Identify which cell holds the provided text, then report its (X, Y) central coordinate. 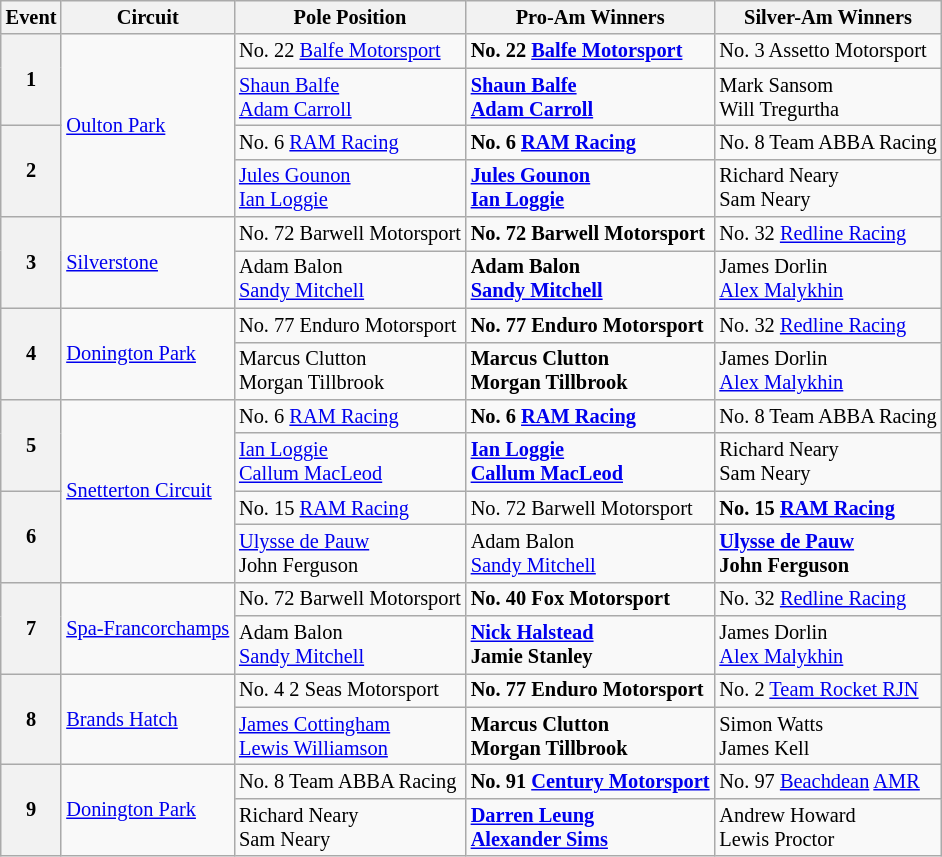
Snetterton Circuit (148, 490)
8 (32, 718)
Pole Position (350, 17)
Brands Hatch (148, 718)
3 (32, 262)
James Cottingham Lewis Williamson (350, 736)
No. 2 Team Rocket RJN (828, 690)
2 (32, 170)
4 (32, 354)
No. 97 Beachdean AMR (828, 781)
No. 4 2 Seas Motorsport (350, 690)
Darren Leung Alexander Sims (590, 827)
Circuit (148, 17)
No. 40 Fox Motorsport (590, 599)
Mark Sansom Will Tregurtha (828, 97)
Simon Watts James Kell (828, 736)
Nick Halstead Jamie Stanley (590, 645)
No. 3 Assetto Motorsport (828, 51)
No. 91 Century Motorsport (590, 781)
7 (32, 628)
9 (32, 810)
1 (32, 80)
Pro-Am Winners (590, 17)
Oulton Park (148, 126)
6 (32, 536)
5 (32, 444)
Silver-Am Winners (828, 17)
Silverstone (148, 262)
Spa-Francorchamps (148, 628)
Andrew Howard Lewis Proctor (828, 827)
Event (32, 17)
